Find where the given text appears and provide that cell's center as [X, Y] coordinate. 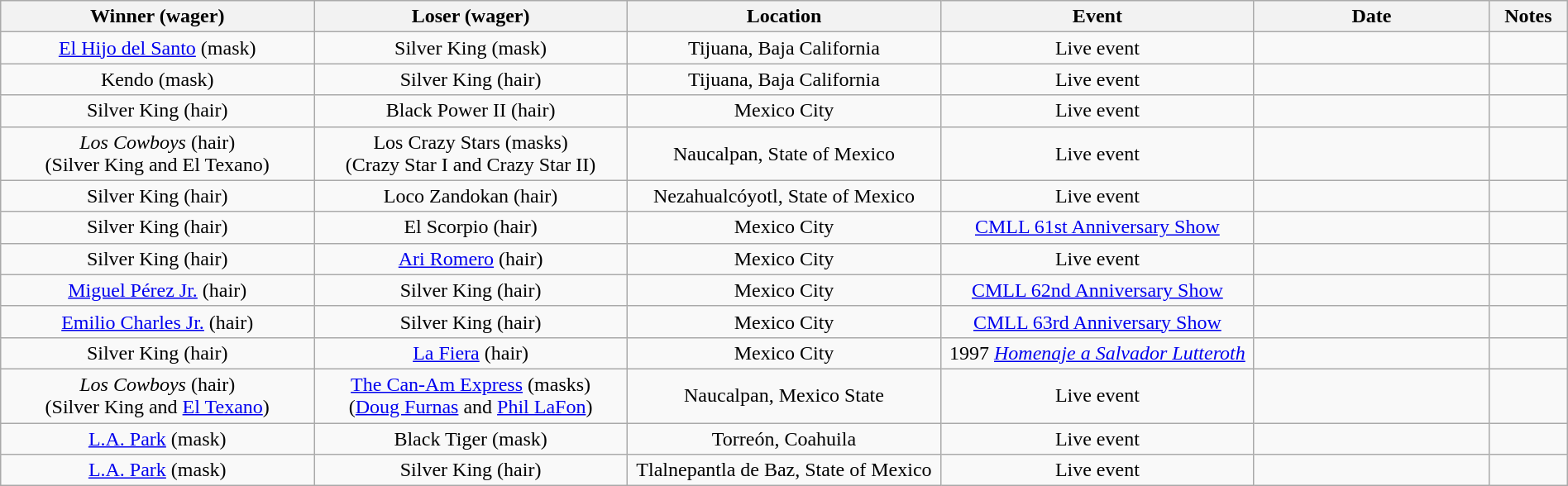
Emilio Charles Jr. (hair) [157, 322]
Silver King (mask) [471, 48]
Date [1371, 17]
Location [784, 17]
Winner (wager) [157, 17]
Torreón, Coahuila [784, 439]
Event [1097, 17]
Loco Zandokan (hair) [471, 196]
El Hijo del Santo (mask) [157, 48]
La Fiera (hair) [471, 353]
Black Power II (hair) [471, 111]
1997 Homenaje a Salvador Lutteroth [1097, 353]
Tlalnepantla de Baz, State of Mexico [784, 470]
CMLL 61st Anniversary Show [1097, 227]
Miguel Pérez Jr. (hair) [157, 290]
Nezahualcóyotl, State of Mexico [784, 196]
Ari Romero (hair) [471, 259]
CMLL 63rd Anniversary Show [1097, 322]
The Can-Am Express (masks)(Doug Furnas and Phil LaFon) [471, 395]
El Scorpio (hair) [471, 227]
Naucalpan, State of Mexico [784, 154]
Loser (wager) [471, 17]
Los Crazy Stars (masks)(Crazy Star I and Crazy Star II) [471, 154]
Naucalpan, Mexico State [784, 395]
Notes [1528, 17]
CMLL 62nd Anniversary Show [1097, 290]
Kendo (mask) [157, 79]
Black Tiger (mask) [471, 439]
